Capture the cell that displays the provided text and extract its (X, Y) central coordinate. 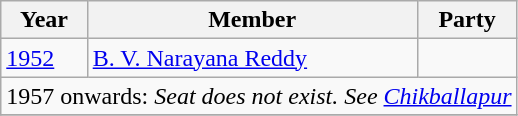
1952 (44, 58)
Member (252, 20)
1957 onwards: Seat does not exist. See Chikballapur (259, 96)
B. V. Narayana Reddy (252, 58)
Party (467, 20)
Year (44, 20)
